Pinpoint the cell where the given text exists, returning its (x, y) midpoint coordinate. 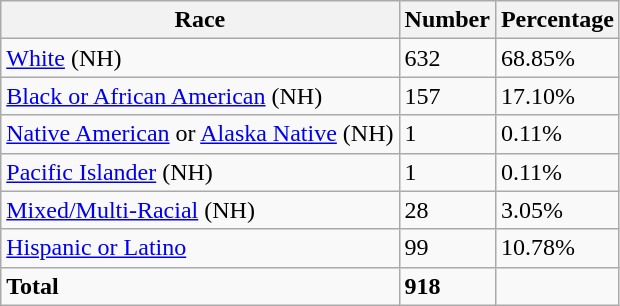
Mixed/Multi-Racial (NH) (200, 210)
632 (447, 58)
Race (200, 20)
Total (200, 286)
157 (447, 96)
99 (447, 248)
Pacific Islander (NH) (200, 172)
Number (447, 20)
Percentage (557, 20)
White (NH) (200, 58)
Native American or Alaska Native (NH) (200, 134)
3.05% (557, 210)
10.78% (557, 248)
918 (447, 286)
17.10% (557, 96)
Black or African American (NH) (200, 96)
Hispanic or Latino (200, 248)
68.85% (557, 58)
28 (447, 210)
